Detect which cell encompasses the target text, then output its (x, y) center coordinate. 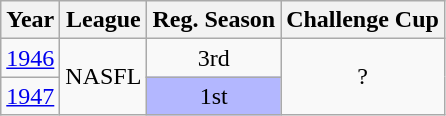
League (104, 20)
NASFL (104, 77)
1947 (30, 96)
1946 (30, 58)
3rd (214, 58)
Reg. Season (214, 20)
? (363, 77)
1st (214, 96)
Challenge Cup (363, 20)
Year (30, 20)
